Extract the (x, y) coordinate from the center of the cell holding the provided text.  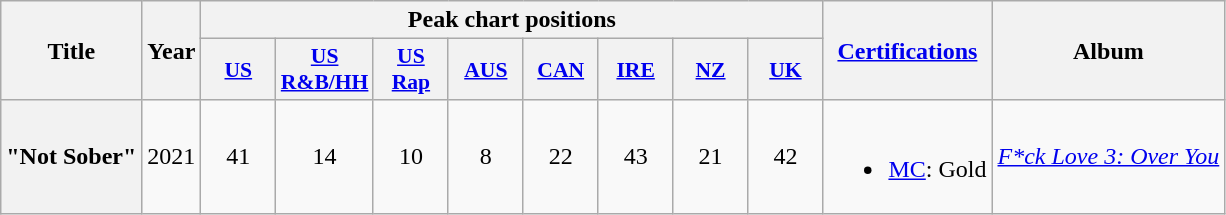
8 (486, 156)
2021 (172, 156)
F*ck Love 3: Over You (1108, 156)
CAN (560, 70)
Year (172, 50)
21 (710, 156)
USRap (410, 70)
NZ (710, 70)
UK (786, 70)
AUS (486, 70)
Peak chart positions (512, 20)
US (238, 70)
IRE (636, 70)
Album (1108, 50)
42 (786, 156)
MC: Gold (908, 156)
Title (72, 50)
"Not Sober" (72, 156)
10 (410, 156)
41 (238, 156)
Certifications (908, 50)
22 (560, 156)
USR&B/HH (325, 70)
43 (636, 156)
14 (325, 156)
